Detect which cell encompasses the target text, then output its [x, y] center coordinate. 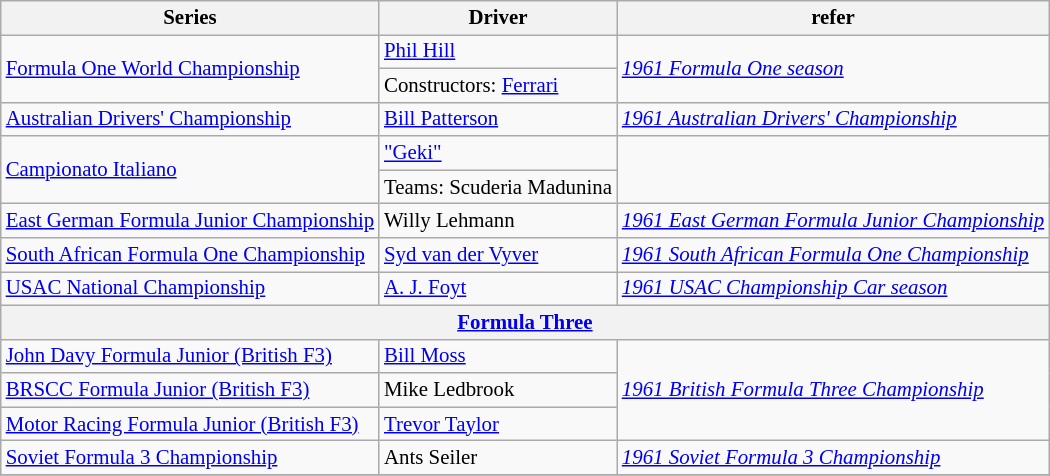
Series [190, 18]
Motor Racing Formula Junior (British F3) [190, 424]
John Davy Formula Junior (British F3) [190, 356]
"Geki" [498, 153]
BRSCC Formula Junior (British F3) [190, 390]
1961 Formula One season [833, 68]
Teams: Scuderia Madunina [498, 187]
Bill Patterson [498, 119]
Mike Ledbrook [498, 390]
Bill Moss [498, 356]
1961 Soviet Formula 3 Championship [833, 458]
Ants Seiler [498, 458]
Trevor Taylor [498, 424]
1961 USAC Championship Car season [833, 288]
Syd van der Vyver [498, 255]
Driver [498, 18]
A. J. Foyt [498, 288]
1961 South African Formula One Championship [833, 255]
South African Formula One Championship [190, 255]
1961 British Formula Three Championship [833, 390]
Formula Three [525, 322]
Australian Drivers' Championship [190, 119]
refer [833, 18]
Soviet Formula 3 Championship [190, 458]
Phil Hill [498, 51]
Formula One World Championship [190, 68]
1961 Australian Drivers' Championship [833, 119]
1961 East German Formula Junior Championship [833, 221]
Constructors: Ferrari [498, 85]
USAC National Championship [190, 288]
Willy Lehmann [498, 221]
Campionato Italiano [190, 170]
East German Formula Junior Championship [190, 221]
